For the text-containing cell, return its midpoint in (x, y) coordinate format. 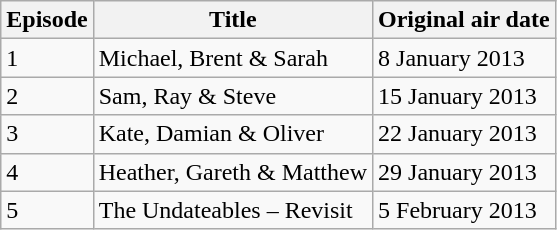
2 (47, 96)
Michael, Brent & Sarah (232, 58)
Title (232, 20)
Kate, Damian & Oliver (232, 134)
1 (47, 58)
4 (47, 172)
Original air date (464, 20)
The Undateables – Revisit (232, 210)
15 January 2013 (464, 96)
5 February 2013 (464, 210)
5 (47, 210)
Sam, Ray & Steve (232, 96)
Heather, Gareth & Matthew (232, 172)
22 January 2013 (464, 134)
29 January 2013 (464, 172)
3 (47, 134)
8 January 2013 (464, 58)
Episode (47, 20)
